Return the [X, Y] coordinate for the center point of the cell that contains the specified text.  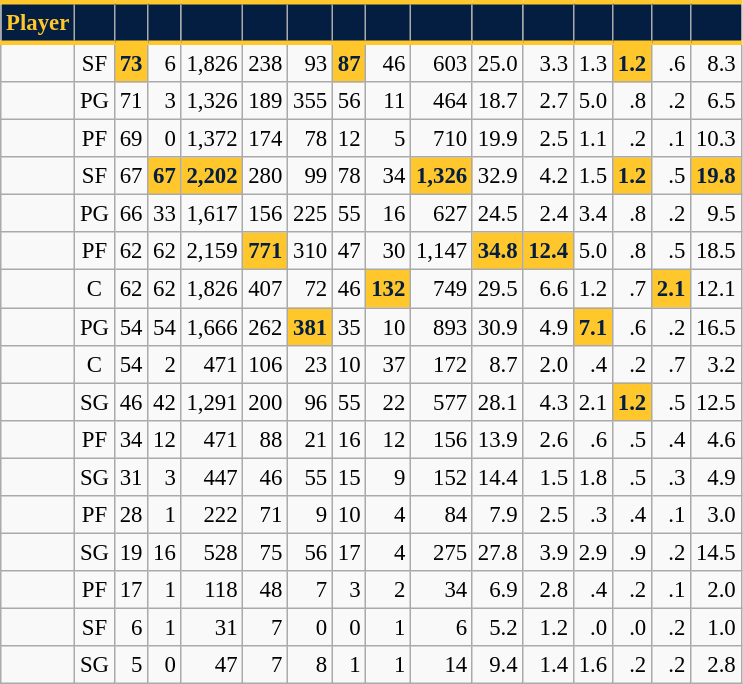
27.8 [497, 552]
Player [38, 22]
447 [212, 477]
2,159 [212, 251]
14.4 [497, 477]
69 [130, 139]
174 [266, 139]
189 [266, 101]
4.3 [548, 402]
21 [310, 439]
12.5 [716, 402]
19.8 [716, 176]
8 [310, 665]
33 [164, 214]
88 [266, 439]
118 [212, 590]
3.3 [548, 62]
30.9 [497, 327]
12.4 [548, 251]
310 [310, 251]
222 [212, 515]
280 [266, 176]
1.8 [592, 477]
7.9 [497, 515]
172 [442, 364]
106 [266, 364]
34.8 [497, 251]
.9 [632, 552]
1.6 [592, 665]
22 [388, 402]
93 [310, 62]
4.6 [716, 439]
238 [266, 62]
23 [310, 364]
407 [266, 289]
6.9 [497, 590]
75 [266, 552]
710 [442, 139]
19.9 [497, 139]
24.5 [497, 214]
5.2 [497, 627]
12.1 [716, 289]
528 [212, 552]
4.2 [548, 176]
2.6 [548, 439]
200 [266, 402]
3.4 [592, 214]
37 [388, 364]
262 [266, 327]
18.7 [497, 101]
99 [310, 176]
28 [130, 515]
1,147 [442, 251]
627 [442, 214]
1,617 [212, 214]
3.0 [716, 515]
28.1 [497, 402]
32.9 [497, 176]
15 [348, 477]
87 [348, 62]
35 [348, 327]
152 [442, 477]
8.3 [716, 62]
16.5 [716, 327]
381 [310, 327]
1.0 [716, 627]
84 [442, 515]
9.4 [497, 665]
1,666 [212, 327]
771 [266, 251]
73 [130, 62]
72 [310, 289]
6.5 [716, 101]
3.2 [716, 364]
8.7 [497, 364]
1.4 [548, 665]
2.4 [548, 214]
577 [442, 402]
29.5 [497, 289]
355 [310, 101]
42 [164, 402]
19 [130, 552]
14 [442, 665]
18.5 [716, 251]
14.5 [716, 552]
225 [310, 214]
275 [442, 552]
464 [442, 101]
1.3 [592, 62]
749 [442, 289]
30 [388, 251]
13.9 [497, 439]
6.6 [548, 289]
11 [388, 101]
7.1 [592, 327]
66 [130, 214]
10.3 [716, 139]
96 [310, 402]
132 [388, 289]
2.9 [592, 552]
9.5 [716, 214]
2,202 [212, 176]
603 [442, 62]
1,372 [212, 139]
1.1 [592, 139]
25.0 [497, 62]
3.9 [548, 552]
48 [266, 590]
893 [442, 327]
2.7 [548, 101]
1,291 [212, 402]
